Search for the cell housing the specified text and yield its [X, Y] center coordinate. 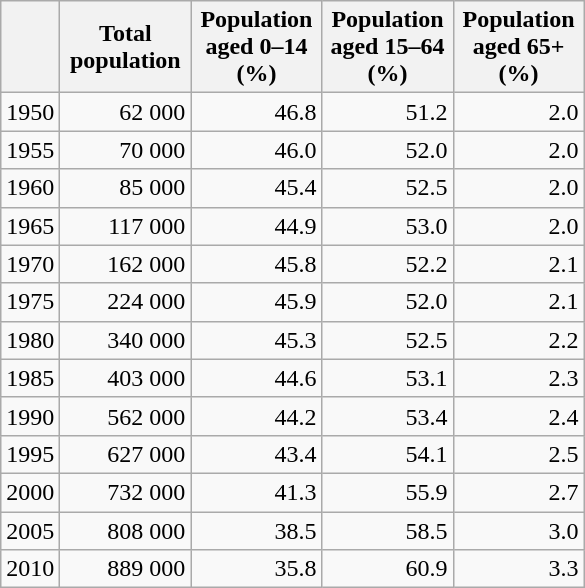
Population aged 15–64 (%) [388, 47]
1970 [30, 264]
2.2 [518, 340]
2.3 [518, 378]
53.4 [388, 416]
45.9 [256, 302]
340 000 [126, 340]
46.0 [256, 150]
53.1 [388, 378]
45.3 [256, 340]
52.2 [388, 264]
44.9 [256, 226]
2.4 [518, 416]
1995 [30, 454]
732 000 [126, 492]
Population aged 65+ (%) [518, 47]
41.3 [256, 492]
58.5 [388, 531]
1965 [30, 226]
46.8 [256, 112]
117 000 [126, 226]
62 000 [126, 112]
2.5 [518, 454]
1980 [30, 340]
808 000 [126, 531]
45.4 [256, 188]
35.8 [256, 569]
44.2 [256, 416]
Population aged 0–14 (%) [256, 47]
3.3 [518, 569]
38.5 [256, 531]
51.2 [388, 112]
Total population [126, 47]
60.9 [388, 569]
2010 [30, 569]
2.7 [518, 492]
53.0 [388, 226]
562 000 [126, 416]
55.9 [388, 492]
54.1 [388, 454]
2000 [30, 492]
70 000 [126, 150]
889 000 [126, 569]
3.0 [518, 531]
627 000 [126, 454]
44.6 [256, 378]
85 000 [126, 188]
1955 [30, 150]
224 000 [126, 302]
43.4 [256, 454]
45.8 [256, 264]
1950 [30, 112]
1975 [30, 302]
162 000 [126, 264]
1990 [30, 416]
403 000 [126, 378]
1960 [30, 188]
2005 [30, 531]
1985 [30, 378]
